From the cell containing the given text, extract its center point as (X, Y) coordinate. 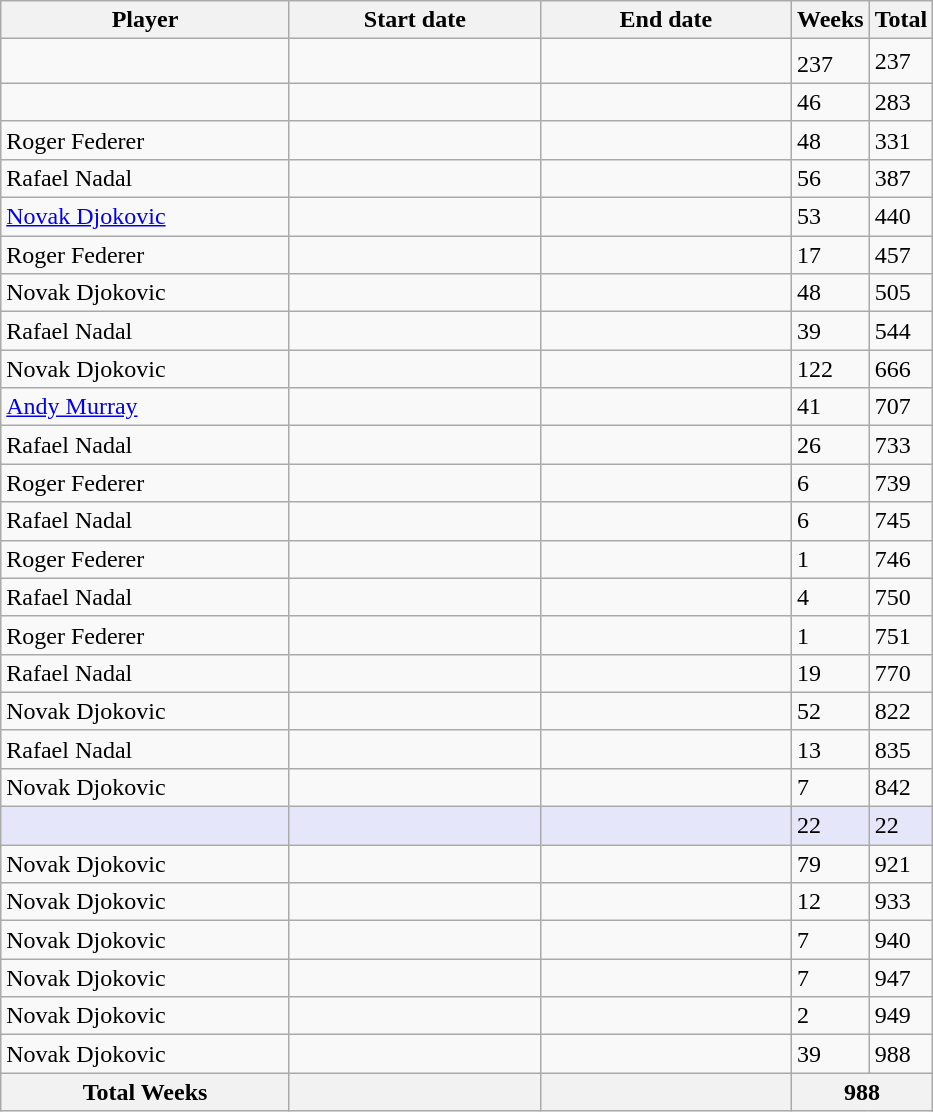
52 (830, 711)
947 (901, 978)
770 (901, 673)
End date (666, 20)
505 (901, 293)
12 (830, 902)
53 (830, 217)
707 (901, 407)
387 (901, 178)
122 (830, 369)
750 (901, 597)
933 (901, 902)
13 (830, 749)
Total (901, 20)
842 (901, 787)
440 (901, 217)
822 (901, 711)
746 (901, 559)
26 (830, 445)
751 (901, 635)
666 (901, 369)
2 (830, 1016)
17 (830, 255)
739 (901, 483)
79 (830, 864)
331 (901, 140)
921 (901, 864)
Weeks (830, 20)
283 (901, 102)
544 (901, 331)
Start date (414, 20)
56 (830, 178)
Player (146, 20)
41 (830, 407)
835 (901, 749)
745 (901, 521)
733 (901, 445)
457 (901, 255)
Total Weeks (146, 1092)
4 (830, 597)
940 (901, 940)
46 (830, 102)
949 (901, 1016)
Andy Murray (146, 407)
19 (830, 673)
